Capture the cell that displays the provided text and extract its [x, y] central coordinate. 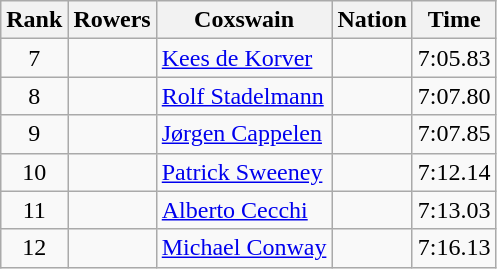
Jørgen Cappelen [244, 134]
Alberto Cecchi [244, 210]
Patrick Sweeney [244, 172]
12 [34, 248]
7:07.80 [454, 96]
Rowers [112, 20]
11 [34, 210]
Rolf Stadelmann [244, 96]
Michael Conway [244, 248]
7:07.85 [454, 134]
7 [34, 58]
7:05.83 [454, 58]
Kees de Korver [244, 58]
7:13.03 [454, 210]
Time [454, 20]
Coxswain [244, 20]
7:12.14 [454, 172]
9 [34, 134]
Rank [34, 20]
8 [34, 96]
10 [34, 172]
7:16.13 [454, 248]
Nation [372, 20]
